Search for the cell housing the specified text and yield its [x, y] center coordinate. 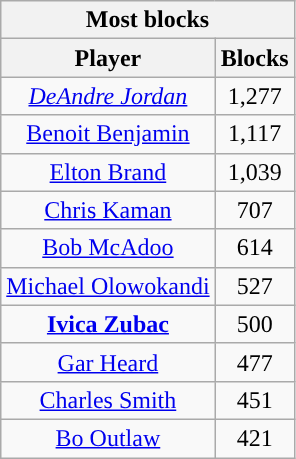
Ivica Zubac [108, 324]
Bo Outlaw [108, 438]
Charles Smith [108, 400]
1,039 [254, 172]
Michael Olowokandi [108, 286]
421 [254, 438]
Player [108, 58]
1,277 [254, 96]
707 [254, 210]
Gar Heard [108, 362]
Chris Kaman [108, 210]
477 [254, 362]
1,117 [254, 134]
500 [254, 324]
Elton Brand [108, 172]
Bob McAdoo [108, 248]
Benoit Benjamin [108, 134]
527 [254, 286]
DeAndre Jordan [108, 96]
451 [254, 400]
614 [254, 248]
Most blocks [148, 20]
Blocks [254, 58]
